For the text-containing cell, return its midpoint in (x, y) coordinate format. 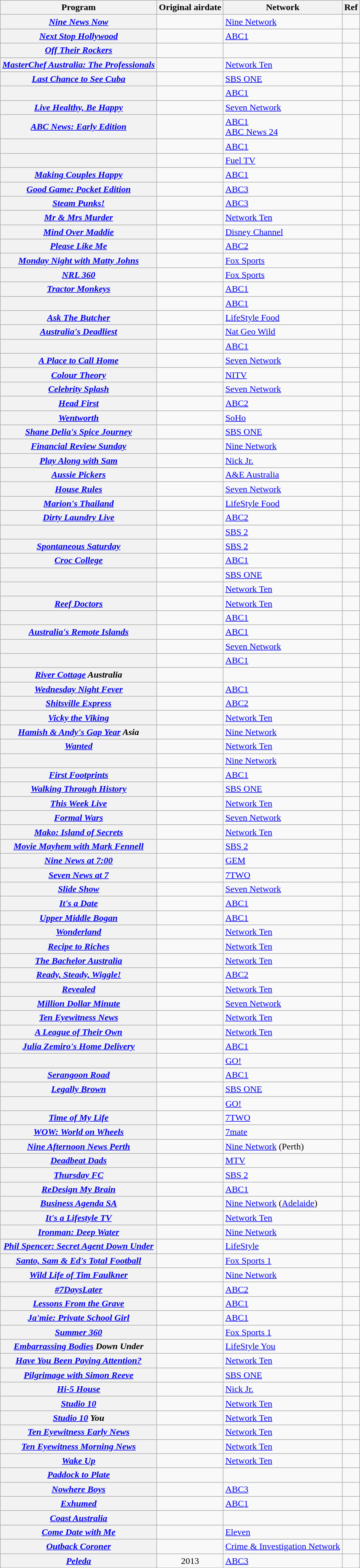
Mr & Mrs Murder (79, 218)
Slide Show (79, 889)
Outback Coroner (79, 1546)
Fuel TV (283, 160)
Marion's Thailand (79, 503)
Good Game: Pocket Edition (79, 189)
Mako: Island of Secrets (79, 832)
Vicky the Viking (79, 718)
Nine News Now (79, 22)
It's a Date (79, 904)
ABC News: Early Edition (79, 127)
Aussie Pickers (79, 475)
Croc College (79, 560)
Recipe to Riches (79, 946)
Nowhere Boys (79, 1489)
Santo, Sam & Ed's Total Football (79, 1261)
MasterChef Australia: The Professionals (79, 65)
Hi-5 House (79, 1389)
Ironman: Deep Water (79, 1232)
Please Like Me (79, 246)
Off Their Rockers (79, 50)
Ten Eyewitness Early News (79, 1432)
Lessons From the Grave (79, 1303)
Million Dollar Minute (79, 1003)
Monday Night with Matty Johns (79, 261)
Time of My Life (79, 1118)
Legally Brown (79, 1089)
Seven News at 7 (79, 875)
This Week Live (79, 803)
Celebrity Splash (79, 389)
2013 (190, 1560)
Pilgrimage with Simon Reeve (79, 1375)
Shitsville Express (79, 703)
Next Stop Hollywood (79, 36)
Serangoon Road (79, 1075)
Crime & Investigation Network (283, 1546)
Phil Spencer: Secret Agent Down Under (79, 1246)
Wentworth (79, 418)
NITV (283, 375)
Formal Wars (79, 818)
Wild Life of Tim Faulkner (79, 1275)
Ten Eyewitness News (79, 1018)
LifeStyle (283, 1246)
Thursday FC (79, 1175)
The Bachelor Australia (79, 961)
Come Date with Me (79, 1532)
A League of Their Own (79, 1032)
Ten Eyewitness Morning News (79, 1446)
Peleda (79, 1560)
Julia Zemiro's Home Delivery (79, 1046)
Have You Been Paying Attention? (79, 1361)
Original airdate (190, 8)
Coast Australia (79, 1518)
Hamish & Andy's Gap Year Asia (79, 732)
A Place to Call Home (79, 360)
Nine News at 7:00 (79, 860)
Australia's Deadliest (79, 332)
Financial Review Sunday (79, 446)
Deadbeat Dads (79, 1161)
Program (79, 8)
NRL 360 (79, 275)
Ask The Butcher (79, 318)
GEM (283, 860)
Live Healthy, Be Happy (79, 107)
Head First (79, 403)
Revealed (79, 989)
River Cottage Australia (79, 675)
Spontaneous Saturday (79, 546)
Tractor Monkeys (79, 289)
Wednesday Night Fever (79, 689)
Wake Up (79, 1461)
Wonderland (79, 932)
#7DaysLater (79, 1289)
Ready, Steady, Wiggle! (79, 975)
Making Couples Happy (79, 175)
Mind Over Maddie (79, 232)
It's a Lifestyle TV (79, 1218)
Nine Network (Perth) (283, 1146)
Embarrassing Bodies Down Under (79, 1347)
Summer 360 (79, 1332)
Disney Channel (283, 232)
Studio 10 (79, 1404)
Colour Theory (79, 375)
Steam Punks! (79, 203)
ABC1ABC News 24 (283, 127)
Shane Delia's Spice Journey (79, 432)
First Footprints (79, 775)
Exhumed (79, 1503)
Ref (351, 8)
A&E Australia (283, 475)
Play Along with Sam (79, 461)
Reef Doctors (79, 603)
7mate (283, 1132)
Upper Middle Bogan (79, 918)
Walking Through History (79, 789)
Nine Network (Adelaide) (283, 1203)
Studio 10 You (79, 1418)
House Rules (79, 489)
Ja'mie: Private School Girl (79, 1318)
Wanted (79, 746)
Paddock to Plate (79, 1475)
Last Chance to See Cuba (79, 79)
Eleven (283, 1532)
Australia's Remote Islands (79, 632)
Movie Mayhem with Mark Fennell (79, 846)
SoHo (283, 418)
ReDesign My Brain (79, 1189)
Nat Geo Wild (283, 332)
Nine Afternoon News Perth (79, 1146)
Dirty Laundry Live (79, 518)
LifeStyle You (283, 1347)
Network (283, 8)
MTV (283, 1161)
Business Agenda SA (79, 1203)
WOW: World on Wheels (79, 1132)
